Scan for the cell matching the given text and deliver its (X, Y) coordinate at center. 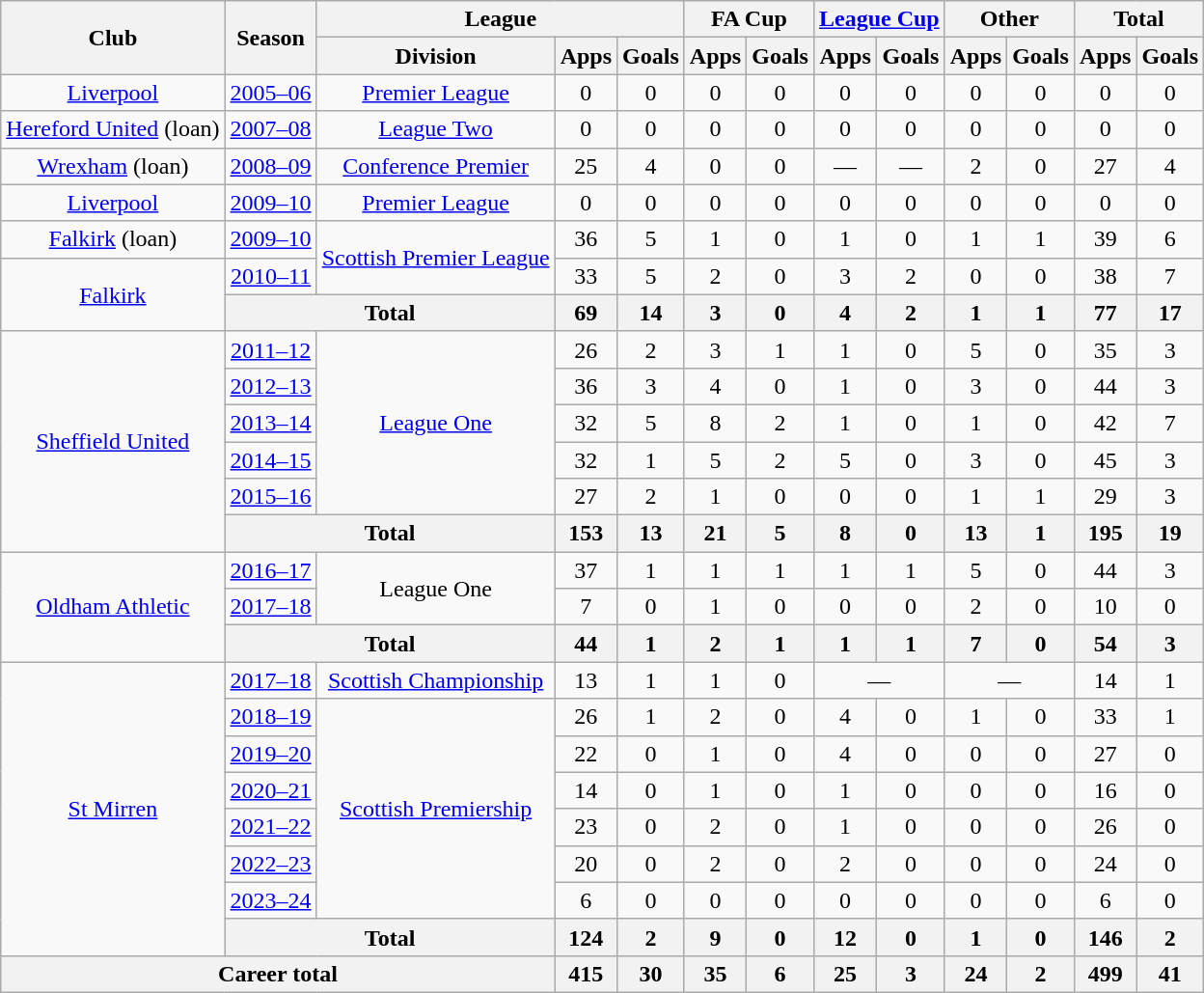
153 (586, 534)
39 (1105, 239)
2012–13 (270, 386)
2018–19 (270, 717)
Career total (278, 974)
2023–24 (270, 900)
146 (1105, 937)
17 (1170, 313)
124 (586, 937)
Falkirk (loan) (113, 239)
37 (586, 570)
195 (1105, 534)
41 (1170, 974)
2013–14 (270, 423)
21 (715, 534)
Season (270, 38)
2005–06 (270, 93)
League Two (436, 129)
77 (1105, 313)
Falkirk (113, 294)
29 (1105, 497)
45 (1105, 460)
Other (1009, 19)
Scottish Championship (436, 680)
2015–16 (270, 497)
54 (1105, 644)
Sheffield United (113, 441)
2014–15 (270, 460)
2016–17 (270, 570)
69 (586, 313)
Conference Premier (436, 166)
Division (436, 56)
10 (1105, 607)
Oldham Athletic (113, 607)
42 (1105, 423)
League (500, 19)
415 (586, 974)
League Cup (879, 19)
2022–23 (270, 864)
Club (113, 38)
2011–12 (270, 349)
16 (1105, 790)
499 (1105, 974)
23 (586, 827)
Hereford United (loan) (113, 129)
2008–09 (270, 166)
12 (845, 937)
30 (651, 974)
Scottish Premier League (436, 258)
38 (1105, 276)
2007–08 (270, 129)
St Mirren (113, 809)
2021–22 (270, 827)
2010–11 (270, 276)
9 (715, 937)
Wrexham (loan) (113, 166)
Scottish Premiership (436, 809)
22 (586, 754)
2019–20 (270, 754)
FA Cup (749, 19)
19 (1170, 534)
2020–21 (270, 790)
20 (586, 864)
